For the text-containing cell, return its midpoint in (X, Y) coordinate format. 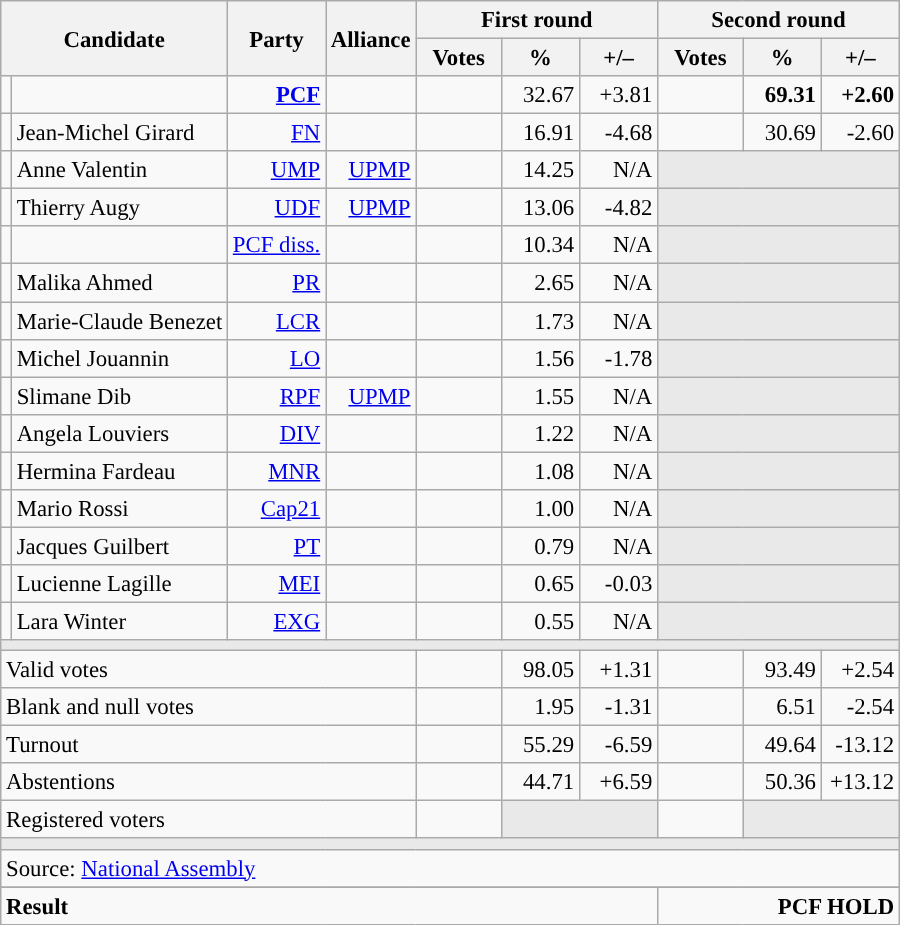
DIV (277, 433)
Registered voters (208, 820)
0.79 (540, 546)
+2.54 (860, 670)
PR (277, 283)
14.25 (540, 170)
UMP (277, 170)
Second round (779, 20)
13.06 (540, 208)
Source: National Assembly (450, 868)
Angela Louviers (119, 433)
Abstentions (208, 782)
Michel Jouannin (119, 358)
FN (277, 133)
Blank and null votes (208, 707)
Malika Ahmed (119, 283)
First round (537, 20)
PCF HOLD (779, 906)
Party (277, 38)
-0.03 (619, 584)
44.71 (540, 782)
Lara Winter (119, 621)
Anne Valentin (119, 170)
Result (330, 906)
MEI (277, 584)
PCF (277, 95)
49.64 (782, 745)
-4.82 (619, 208)
-1.78 (619, 358)
55.29 (540, 745)
1.22 (540, 433)
Slimane Dib (119, 396)
EXG (277, 621)
6.51 (782, 707)
1.55 (540, 396)
69.31 (782, 95)
Candidate (114, 38)
1.08 (540, 471)
LO (277, 358)
0.55 (540, 621)
Marie-Claude Benezet (119, 321)
1.00 (540, 509)
Turnout (208, 745)
+1.31 (619, 670)
LCR (277, 321)
Thierry Augy (119, 208)
Cap21 (277, 509)
RPF (277, 396)
-2.54 (860, 707)
Lucienne Lagille (119, 584)
UDF (277, 208)
Valid votes (208, 670)
+6.59 (619, 782)
+3.81 (619, 95)
MNR (277, 471)
32.67 (540, 95)
Hermina Fardeau (119, 471)
+13.12 (860, 782)
Jean-Michel Girard (119, 133)
-6.59 (619, 745)
0.65 (540, 584)
98.05 (540, 670)
30.69 (782, 133)
PCF diss. (277, 245)
-2.60 (860, 133)
1.73 (540, 321)
PT (277, 546)
1.56 (540, 358)
+2.60 (860, 95)
10.34 (540, 245)
Alliance (371, 38)
-1.31 (619, 707)
1.95 (540, 707)
16.91 (540, 133)
Jacques Guilbert (119, 546)
-4.68 (619, 133)
93.49 (782, 670)
-13.12 (860, 745)
2.65 (540, 283)
Mario Rossi (119, 509)
50.36 (782, 782)
